Return the [x, y] coordinate for the center point of the cell that contains the specified text.  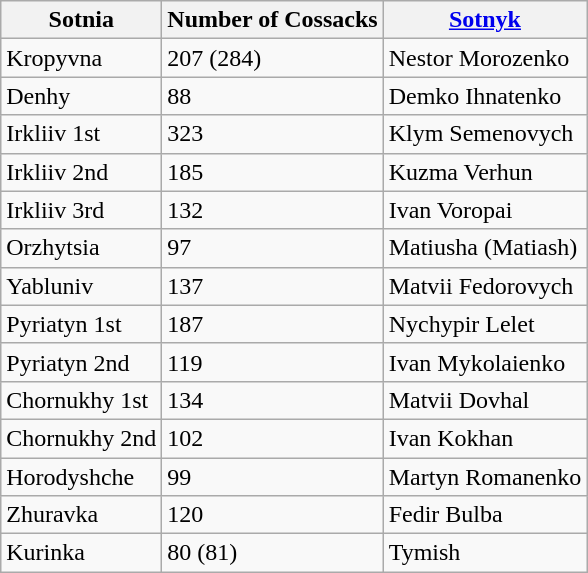
Ivan Mykolaienko [485, 362]
Klym Semenovych [485, 134]
Matvii Dovhal [485, 400]
102 [272, 438]
Zhuravka [82, 515]
80 (81) [272, 553]
Demko Ihnatenko [485, 96]
88 [272, 96]
Matvii Fedorovych [485, 286]
Martyn Romanenko [485, 477]
Ivan Kokhan [485, 438]
137 [272, 286]
Ivan Voropai [485, 210]
Irkliiv 2nd [82, 172]
Yabluniv [82, 286]
134 [272, 400]
Tymish [485, 553]
Nestor Morozenko [485, 58]
Kurinka [82, 553]
323 [272, 134]
Fedir Bulba [485, 515]
Pyriatyn 1st [82, 324]
Matiusha (Matiash) [485, 248]
Kuzma Verhun [485, 172]
99 [272, 477]
Orzhytsia [82, 248]
185 [272, 172]
Denhy [82, 96]
Kropyvna [82, 58]
119 [272, 362]
Sotnyk [485, 20]
Chornukhy 1st [82, 400]
Sotnia [82, 20]
120 [272, 515]
Chornukhy 2nd [82, 438]
Irkliiv 3rd [82, 210]
Pyriatyn 2nd [82, 362]
Irkliiv 1st [82, 134]
Nychypir Lelet [485, 324]
Number of Cossacks [272, 20]
187 [272, 324]
132 [272, 210]
207 (284) [272, 58]
Horodyshche [82, 477]
97 [272, 248]
